Provide the [x, y] coordinate of the cell's center where the given text is located.  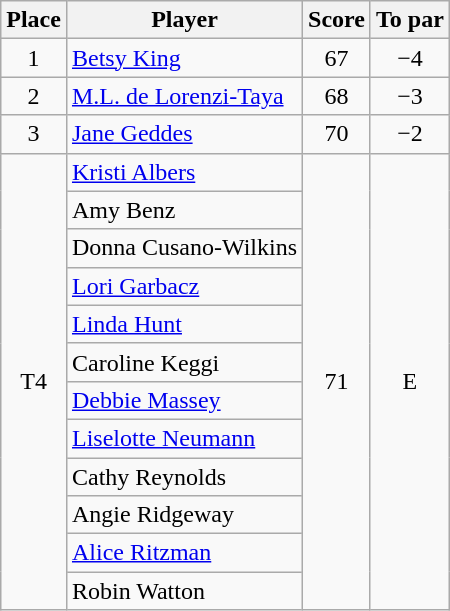
−2 [410, 134]
Amy Benz [184, 210]
2 [34, 96]
1 [34, 58]
−4 [410, 58]
3 [34, 134]
Caroline Keggi [184, 362]
Linda Hunt [184, 324]
Robin Watton [184, 591]
Angie Ridgeway [184, 515]
Alice Ritzman [184, 553]
Debbie Massey [184, 400]
M.L. de Lorenzi-Taya [184, 96]
E [410, 382]
Liselotte Neumann [184, 438]
Player [184, 20]
Cathy Reynolds [184, 477]
To par [410, 20]
Donna Cusano-Wilkins [184, 248]
Place [34, 20]
67 [337, 58]
Kristi Albers [184, 172]
Jane Geddes [184, 134]
Score [337, 20]
71 [337, 382]
68 [337, 96]
−3 [410, 96]
T4 [34, 382]
70 [337, 134]
Betsy King [184, 58]
Lori Garbacz [184, 286]
